From the cell containing the given text, extract its center point as (X, Y) coordinate. 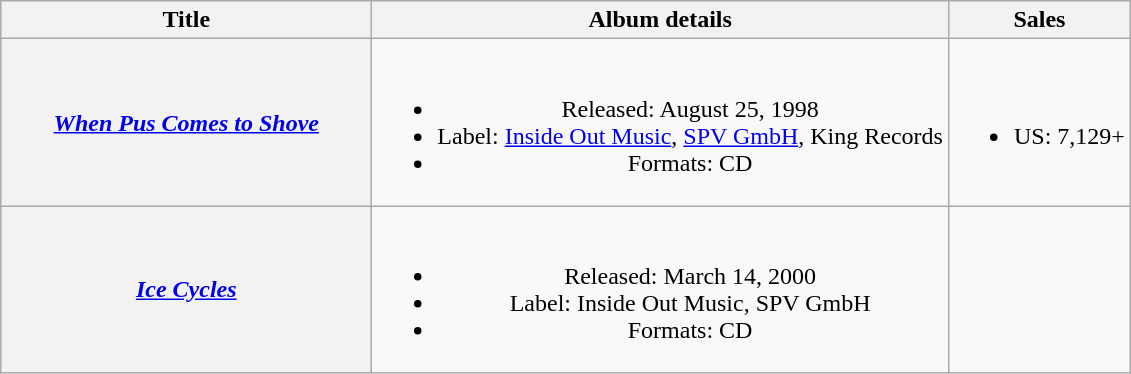
Album details (660, 20)
Ice Cycles (186, 290)
US: 7,129+ (1039, 122)
Released: August 25, 1998Label: Inside Out Music, SPV GmbH, King RecordsFormats: CD (660, 122)
Sales (1039, 20)
Released: March 14, 2000Label: Inside Out Music, SPV GmbHFormats: CD (660, 290)
When Pus Comes to Shove (186, 122)
Title (186, 20)
